Detect which cell encompasses the target text, then output its [x, y] center coordinate. 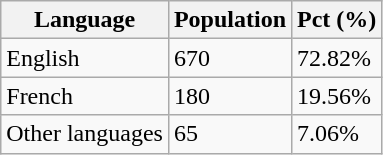
72.82% [337, 58]
180 [230, 96]
Pct (%) [337, 20]
Population [230, 20]
7.06% [337, 134]
French [85, 96]
Other languages [85, 134]
65 [230, 134]
Language [85, 20]
670 [230, 58]
19.56% [337, 96]
English [85, 58]
